Detect which cell encompasses the target text, then output its (x, y) center coordinate. 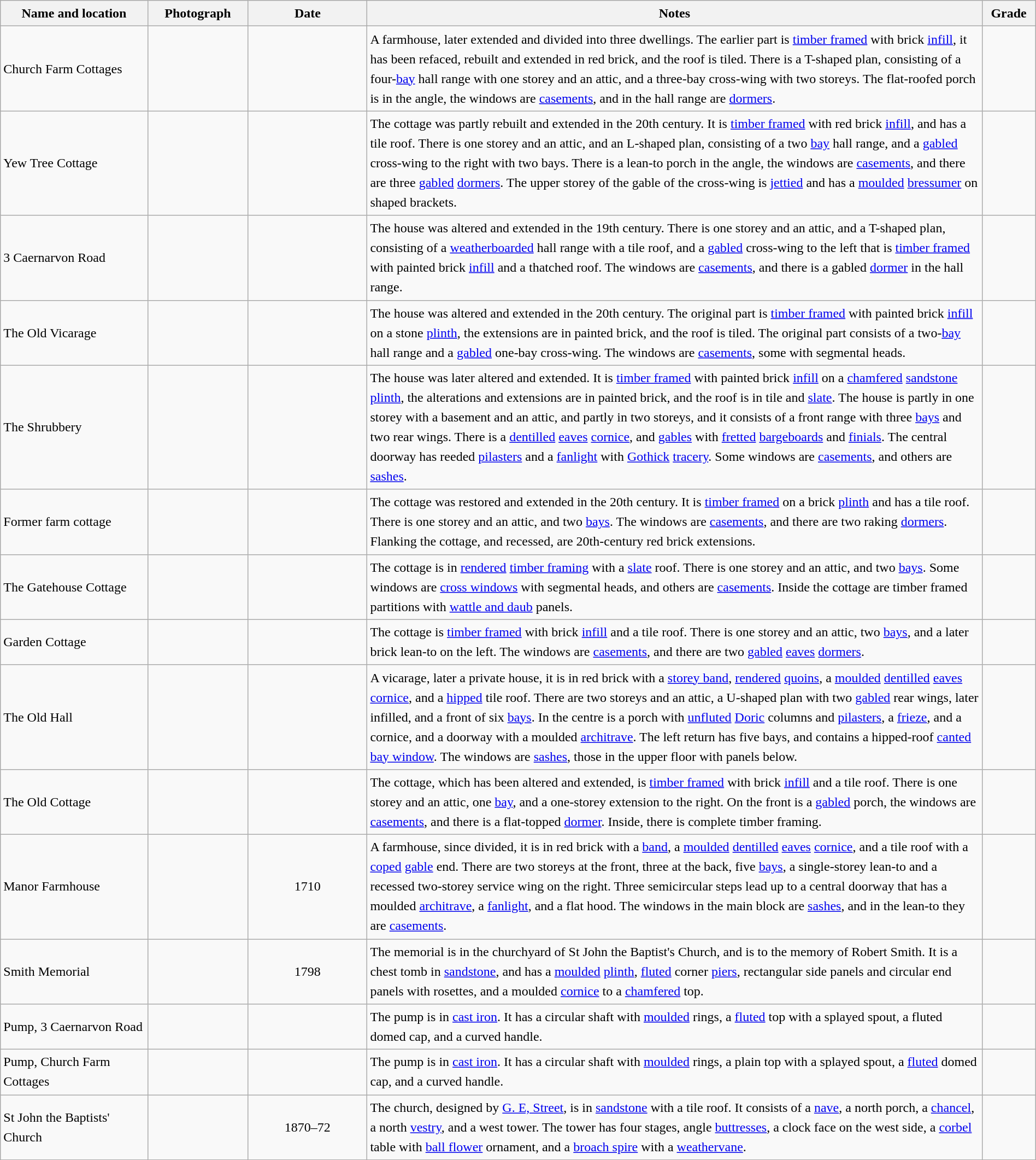
1710 (308, 887)
Manor Farmhouse (74, 887)
Pump, Church Farm Cottages (74, 1073)
Notes (674, 13)
1798 (308, 972)
Former farm cottage (74, 522)
Pump, 3 Caernarvon Road (74, 1027)
Yew Tree Cottage (74, 163)
Church Farm Cottages (74, 69)
1870–72 (308, 1127)
The Old Cottage (74, 801)
Grade (1009, 13)
The Gatehouse Cottage (74, 587)
St John the Baptists' Church (74, 1127)
The Old Hall (74, 717)
Name and location (74, 13)
Garden Cottage (74, 642)
The Shrubbery (74, 427)
The Old Vicarage (74, 332)
3 Caernarvon Road (74, 258)
Photograph (198, 13)
Smith Memorial (74, 972)
The pump is in cast iron. It has a circular shaft with moulded rings, a plain top with a splayed spout, a fluted domed cap, and a curved handle. (674, 1073)
The pump is in cast iron. It has a circular shaft with moulded rings, a fluted top with a splayed spout, a fluted domed cap, and a curved handle. (674, 1027)
Date (308, 13)
